For the text-containing cell, return its midpoint in (x, y) coordinate format. 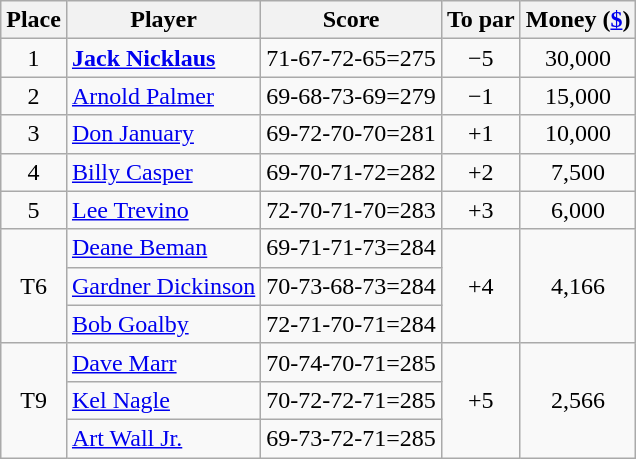
Arnold Palmer (163, 96)
Billy Casper (163, 172)
Bob Goalby (163, 324)
7,500 (578, 172)
+3 (480, 210)
Jack Nicklaus (163, 58)
6,000 (578, 210)
70-73-68-73=284 (352, 286)
+5 (480, 400)
2,566 (578, 400)
−1 (480, 96)
10,000 (578, 134)
Gardner Dickinson (163, 286)
+4 (480, 286)
2 (34, 96)
Don January (163, 134)
Dave Marr (163, 362)
69-73-72-71=285 (352, 438)
72-71-70-71=284 (352, 324)
15,000 (578, 96)
Score (352, 20)
T6 (34, 286)
To par (480, 20)
5 (34, 210)
3 (34, 134)
Lee Trevino (163, 210)
Place (34, 20)
4,166 (578, 286)
4 (34, 172)
Player (163, 20)
Kel Nagle (163, 400)
69-71-71-73=284 (352, 248)
70-72-72-71=285 (352, 400)
1 (34, 58)
72-70-71-70=283 (352, 210)
−5 (480, 58)
Deane Beman (163, 248)
+1 (480, 134)
Money ($) (578, 20)
69-72-70-70=281 (352, 134)
69-68-73-69=279 (352, 96)
Art Wall Jr. (163, 438)
70-74-70-71=285 (352, 362)
T9 (34, 400)
+2 (480, 172)
69-70-71-72=282 (352, 172)
71-67-72-65=275 (352, 58)
30,000 (578, 58)
